Return the (X, Y) coordinate for the center point of the cell that contains the specified text.  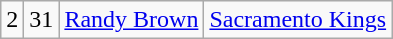
2 (12, 20)
31 (42, 20)
Sacramento Kings (298, 20)
Randy Brown (132, 20)
